For the text-containing cell, return its midpoint in (X, Y) coordinate format. 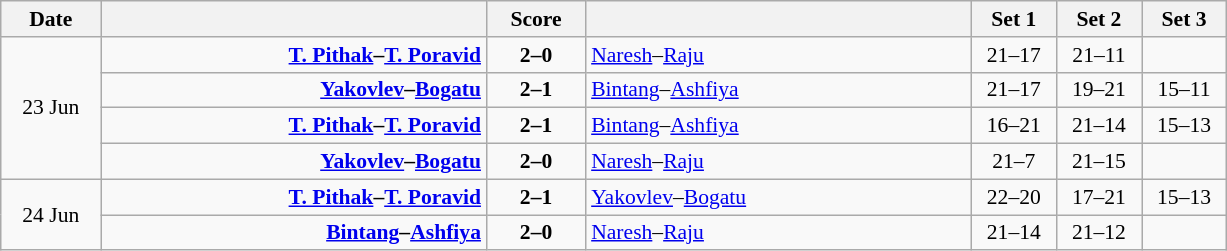
Set 2 (1098, 19)
17–21 (1098, 197)
24 Jun (51, 214)
Set 1 (1014, 19)
Date (51, 19)
Score (536, 19)
21–7 (1014, 162)
21–15 (1098, 162)
Set 3 (1184, 19)
23 Jun (51, 108)
15–11 (1184, 90)
21–12 (1098, 233)
16–21 (1014, 126)
22–20 (1014, 197)
19–21 (1098, 90)
21–11 (1098, 55)
